Locate the cell with the specified text and output its [X, Y] center coordinate. 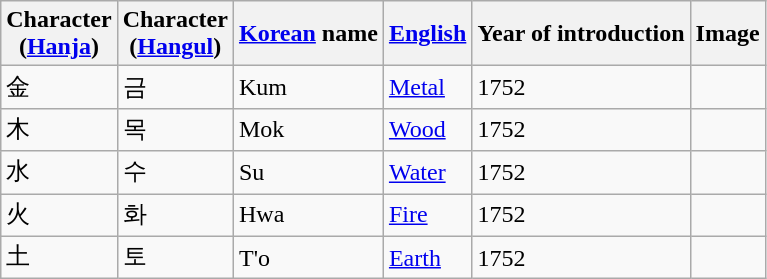
Fire [427, 216]
금 [175, 88]
Earth [427, 258]
Korean name [308, 34]
수 [175, 172]
木 [59, 130]
토 [175, 258]
Hwa [308, 216]
English [427, 34]
Image [728, 34]
Su [308, 172]
Wood [427, 130]
水 [59, 172]
Mok [308, 130]
Kum [308, 88]
土 [59, 258]
화 [175, 216]
Year of introduction [581, 34]
목 [175, 130]
火 [59, 216]
T'o [308, 258]
Water [427, 172]
Character (Hangul) [175, 34]
Character (Hanja) [59, 34]
Metal [427, 88]
金 [59, 88]
